Search for the cell housing the specified text and yield its (x, y) center coordinate. 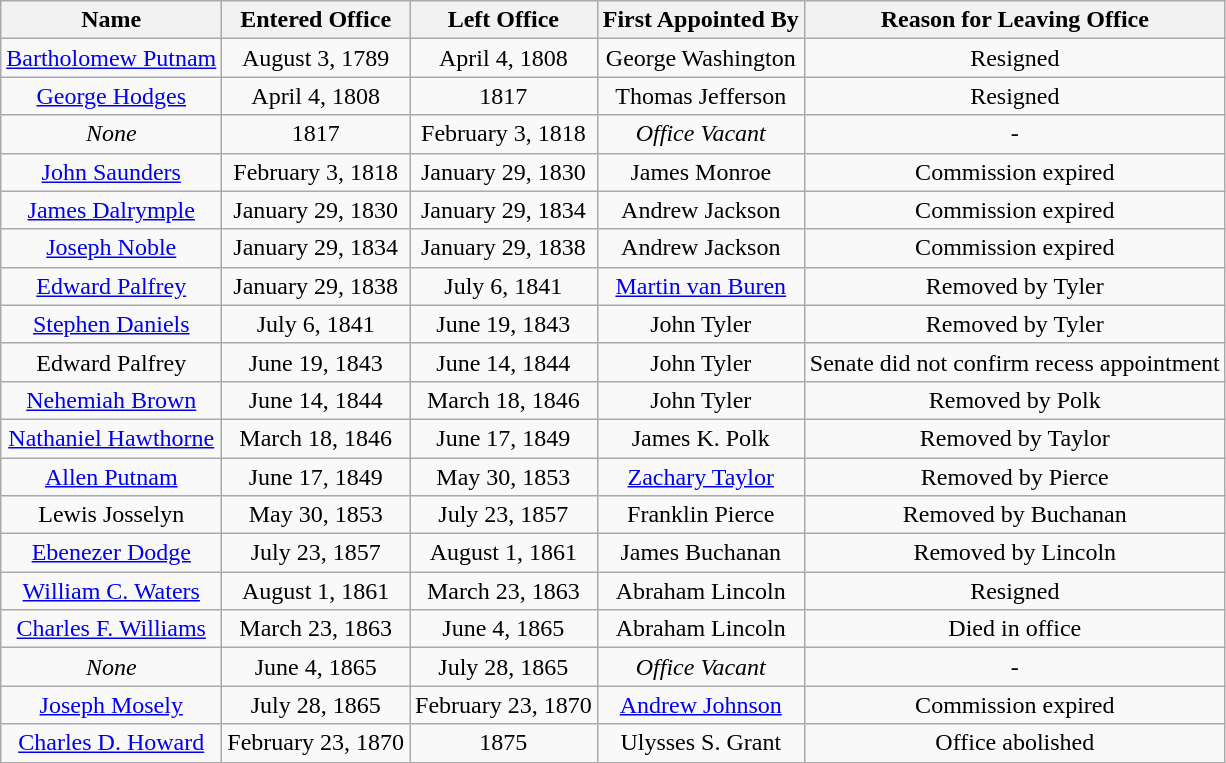
James K. Polk (700, 438)
Office abolished (1014, 743)
Charles F. Williams (112, 629)
Reason for Leaving Office (1014, 20)
Lewis Josselyn (112, 515)
Name (112, 20)
Joseph Mosely (112, 705)
George Hodges (112, 96)
William C. Waters (112, 591)
Entered Office (316, 20)
Ulysses S. Grant (700, 743)
Joseph Noble (112, 248)
August 3, 1789 (316, 58)
Nathaniel Hawthorne (112, 438)
Bartholomew Putnam (112, 58)
James Dalrymple (112, 210)
Martin van Buren (700, 286)
Nehemiah Brown (112, 400)
Allen Putnam (112, 477)
Removed by Lincoln (1014, 553)
Died in office (1014, 629)
Ebenezer Dodge (112, 553)
Removed by Taylor (1014, 438)
Charles D. Howard (112, 743)
Senate did not confirm recess appointment (1014, 362)
James Monroe (700, 172)
Franklin Pierce (700, 515)
Thomas Jefferson (700, 96)
Removed by Buchanan (1014, 515)
Zachary Taylor (700, 477)
Left Office (504, 20)
John Saunders (112, 172)
Stephen Daniels (112, 324)
Removed by Pierce (1014, 477)
1875 (504, 743)
Removed by Polk (1014, 400)
Andrew Johnson (700, 705)
First Appointed By (700, 20)
George Washington (700, 58)
James Buchanan (700, 553)
